Extract the (x, y) coordinate from the center of the cell holding the provided text.  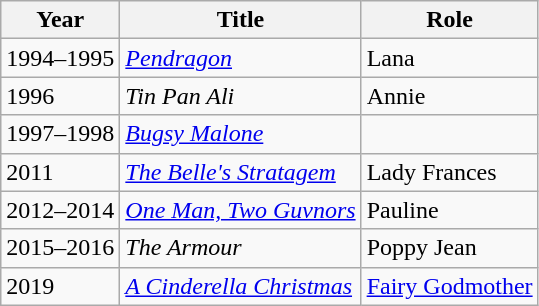
Tin Pan Ali (240, 96)
2011 (60, 172)
2019 (60, 286)
One Man, Two Guvnors (240, 210)
Fairy Godmother (450, 286)
2015–2016 (60, 248)
Annie (450, 96)
Bugsy Malone (240, 134)
Title (240, 20)
1994–1995 (60, 58)
The Belle's Stratagem (240, 172)
A Cinderella Christmas (240, 286)
Role (450, 20)
The Armour (240, 248)
1996 (60, 96)
2012–2014 (60, 210)
1997–1998 (60, 134)
Pauline (450, 210)
Lana (450, 58)
Year (60, 20)
Pendragon (240, 58)
Poppy Jean (450, 248)
Lady Frances (450, 172)
